Scan for the cell matching the given text and deliver its [X, Y] coordinate at center. 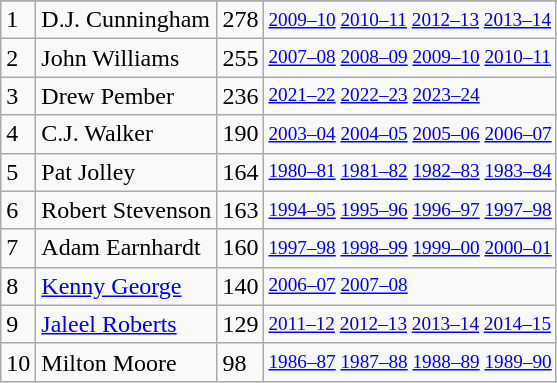
Robert Stevenson [126, 210]
John Williams [126, 58]
D.J. Cunningham [126, 20]
7 [18, 248]
1994–95 1995–96 1996–97 1997–98 [410, 210]
6 [18, 210]
Pat Jolley [126, 172]
2021–22 2022–23 2023–24 [410, 96]
3 [18, 96]
Milton Moore [126, 362]
1986–87 1987–88 1988–89 1989–90 [410, 362]
1997–98 1998–99 1999–00 2000–01 [410, 248]
2009–10 2010–11 2012–13 2013–14 [410, 20]
4 [18, 134]
8 [18, 286]
1 [18, 20]
140 [240, 286]
129 [240, 324]
164 [240, 172]
2011–12 2012–13 2013–14 2014–15 [410, 324]
190 [240, 134]
5 [18, 172]
2003–04 2004–05 2005–06 2006–07 [410, 134]
278 [240, 20]
2007–08 2008–09 2009–10 2010–11 [410, 58]
160 [240, 248]
Jaleel Roberts [126, 324]
2 [18, 58]
10 [18, 362]
Kenny George [126, 286]
2006–07 2007–08 [410, 286]
Adam Earnhardt [126, 248]
1980–81 1981–82 1982–83 1983–84 [410, 172]
Drew Pember [126, 96]
255 [240, 58]
C.J. Walker [126, 134]
236 [240, 96]
9 [18, 324]
163 [240, 210]
98 [240, 362]
